Extract the (x, y) coordinate from the center of the cell holding the provided text.  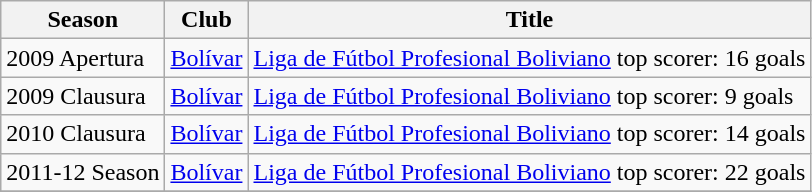
Liga de Fútbol Profesional Boliviano top scorer: 16 goals (530, 58)
Liga de Fútbol Profesional Boliviano top scorer: 22 goals (530, 172)
2009 Clausura (83, 96)
Club (206, 20)
Title (530, 20)
Liga de Fútbol Profesional Boliviano top scorer: 9 goals (530, 96)
2010 Clausura (83, 134)
2011-12 Season (83, 172)
Liga de Fútbol Profesional Boliviano top scorer: 14 goals (530, 134)
Season (83, 20)
2009 Apertura (83, 58)
